For the text-containing cell, return its midpoint in [X, Y] coordinate format. 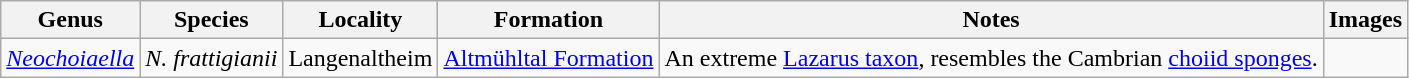
Neochoiaella [70, 58]
Species [212, 20]
Formation [548, 20]
An extreme Lazarus taxon, resembles the Cambrian choiid sponges. [991, 58]
Locality [360, 20]
Altmühltal Formation [548, 58]
Langenaltheim [360, 58]
N. frattigianii [212, 58]
Notes [991, 20]
Genus [70, 20]
Images [1365, 20]
